Determine the [x, y] coordinate at the center of the cell enclosing the given text.  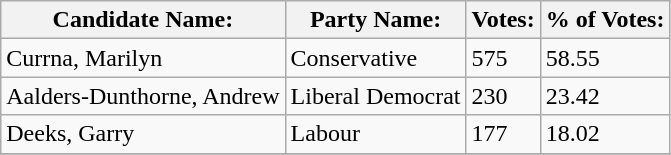
Candidate Name: [143, 20]
Liberal Democrat [376, 96]
Party Name: [376, 20]
177 [503, 134]
23.42 [605, 96]
575 [503, 58]
Deeks, Garry [143, 134]
18.02 [605, 134]
Votes: [503, 20]
Aalders-Dunthorne, Andrew [143, 96]
Conservative [376, 58]
58.55 [605, 58]
Currna, Marilyn [143, 58]
230 [503, 96]
% of Votes: [605, 20]
Labour [376, 134]
